Find where the given text appears and provide that cell's center as (X, Y) coordinate. 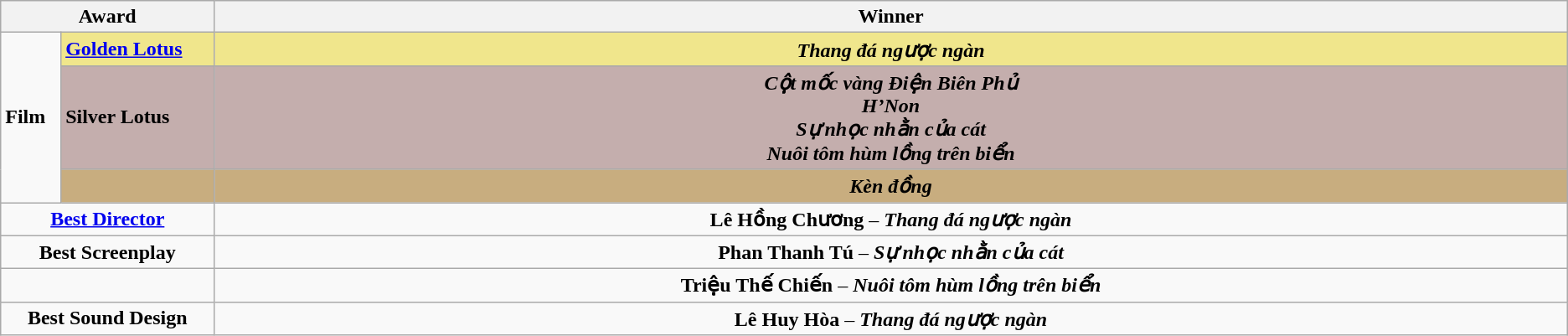
Golden Lotus (137, 49)
Film (31, 117)
Triệu Thế Chiến – Nuôi tôm hùm lồng trên biển (891, 286)
Best Director (107, 220)
Best Sound Design (107, 318)
Best Screenplay (107, 252)
Lê Huy Hòa – Thang đá ngược ngàn (891, 318)
Kèn đồng (891, 186)
Phan Thanh Tú – Sự nhọc nhằn của cát (891, 252)
Thang đá ngược ngàn (891, 49)
Winner (891, 17)
Silver Lotus (137, 117)
Cột mốc vàng Điện Biên PhủH’NonSự nhọc nhằn của cátNuôi tôm hùm lồng trên biển (891, 117)
Award (107, 17)
Lê Hồng Chương – Thang đá ngược ngàn (891, 220)
